Find where the given text appears and provide that cell's center as (X, Y) coordinate. 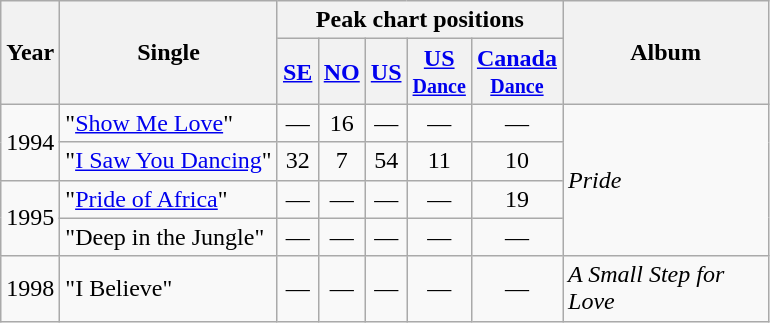
"I Saw You Dancing" (168, 161)
54 (386, 161)
19 (516, 199)
Year (30, 52)
SE (298, 72)
US Dance (439, 72)
A Small Step for Love (665, 288)
10 (516, 161)
1995 (30, 218)
Pride (665, 180)
11 (439, 161)
"Show Me Love" (168, 123)
1994 (30, 142)
Album (665, 52)
Single (168, 52)
NO (342, 72)
US (386, 72)
1998 (30, 288)
7 (342, 161)
"I Believe" (168, 288)
16 (342, 123)
Peak chart positions (420, 20)
"Pride of Africa" (168, 199)
Canada Dance (516, 72)
32 (298, 161)
"Deep in the Jungle" (168, 237)
